Locate the cell with the specified text and output its (x, y) center coordinate. 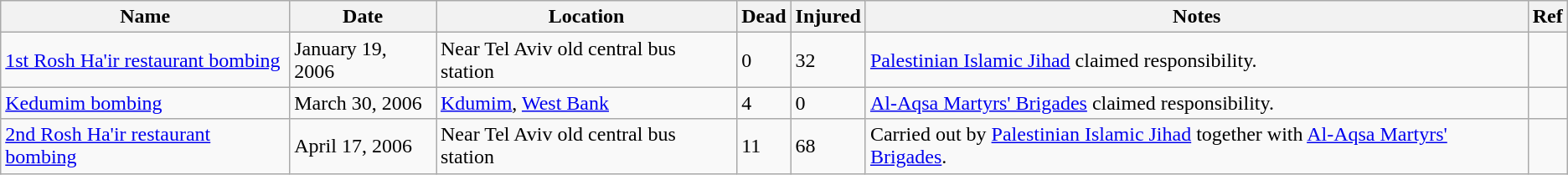
4 (764, 103)
Dead (764, 17)
April 17, 2006 (364, 146)
Name (146, 17)
Kdumim, West Bank (586, 103)
Location (586, 17)
March 30, 2006 (364, 103)
68 (828, 146)
Injured (828, 17)
32 (828, 60)
Ref (1548, 17)
January 19, 2006 (364, 60)
Notes (1196, 17)
Kedumim bombing (146, 103)
Carried out by Palestinian Islamic Jihad together with Al-Aqsa Martyrs' Brigades. (1196, 146)
Palestinian Islamic Jihad claimed responsibility. (1196, 60)
2nd Rosh Ha'ir restaurant bombing (146, 146)
Al-Aqsa Martyrs' Brigades claimed responsibility. (1196, 103)
Date (364, 17)
11 (764, 146)
1st Rosh Ha'ir restaurant bombing (146, 60)
